From the cell containing the given text, extract its center point as (x, y) coordinate. 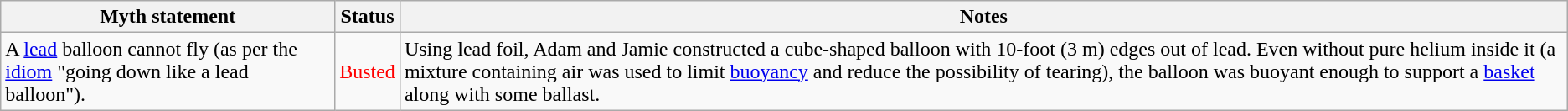
Myth statement (168, 17)
A lead balloon cannot fly (as per the idiom "going down like a lead balloon"). (168, 71)
Busted (368, 71)
Notes (983, 17)
Status (368, 17)
